Provide the [x, y] coordinate of the cell's center where the given text is located.  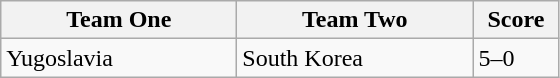
Team Two [355, 20]
Score [516, 20]
South Korea [355, 58]
Team One [119, 20]
5–0 [516, 58]
Yugoslavia [119, 58]
